Detect which cell encompasses the target text, then output its (x, y) center coordinate. 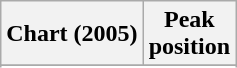
Chart (2005) (72, 34)
Peakposition (189, 34)
